Determine the [x, y] coordinate at the center of the cell enclosing the given text.  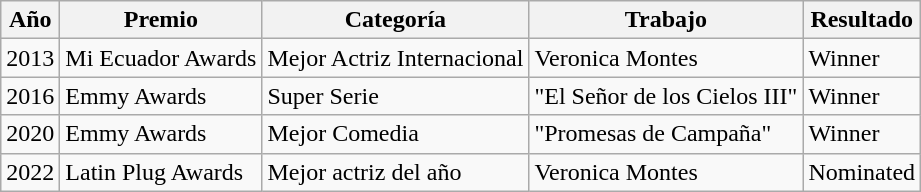
2020 [30, 134]
Mi Ecuador Awards [161, 58]
"El Señor de los Cielos III" [666, 96]
2013 [30, 58]
Mejor Comedia [396, 134]
Nominated [862, 172]
Mejor actriz del año [396, 172]
Super Serie [396, 96]
"Promesas de Campaña" [666, 134]
Latin Plug Awards [161, 172]
Categoría [396, 20]
Resultado [862, 20]
Trabajo [666, 20]
Mejor Actriz Internacional [396, 58]
2022 [30, 172]
Año [30, 20]
2016 [30, 96]
Premio [161, 20]
